Return the (X, Y) coordinate for the center point of the cell that contains the specified text.  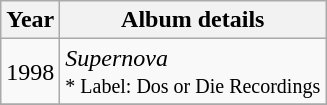
1998 (30, 72)
Year (30, 20)
Album details (193, 20)
Supernova* Label: Dos or Die Recordings (193, 72)
